Capture the cell that displays the provided text and extract its [x, y] central coordinate. 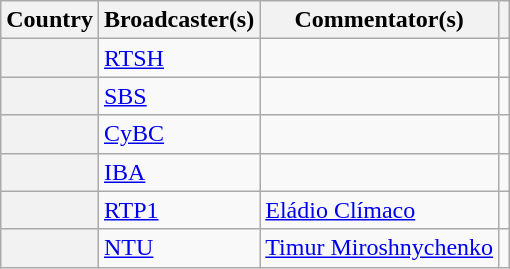
RTSH [178, 58]
Timur Miroshnychenko [380, 248]
NTU [178, 248]
IBA [178, 172]
Commentator(s) [380, 20]
Country [50, 20]
Broadcaster(s) [178, 20]
Eládio Clímaco [380, 210]
CyBC [178, 134]
RTP1 [178, 210]
SBS [178, 96]
